Identify which cell holds the provided text, then report its [X, Y] central coordinate. 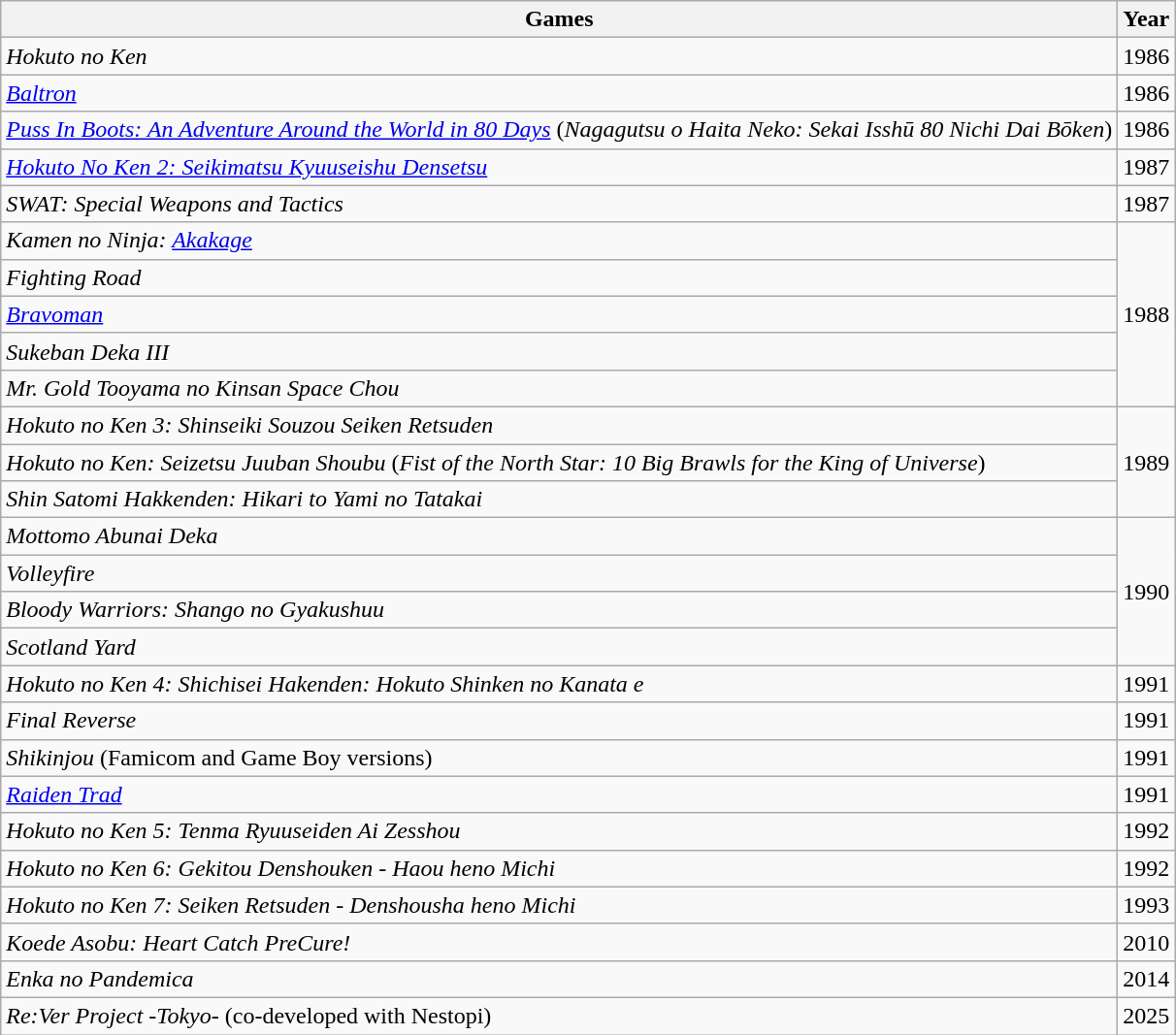
2014 [1147, 979]
Sukeban Deka III [559, 351]
Puss In Boots: An Adventure Around the World in 80 Days (Nagagutsu o Haita Neko: Sekai Isshū 80 Nichi Dai Bōken) [559, 130]
2010 [1147, 942]
Bravoman [559, 314]
Enka no Pandemica [559, 979]
2025 [1147, 1016]
Year [1147, 19]
Hokuto No Ken 2: Seikimatsu Kyuuseishu Densetsu [559, 167]
Bloody Warriors: Shango no Gyakushuu [559, 610]
Hokuto no Ken [559, 56]
Mr. Gold Tooyama no Kinsan Space Chou [559, 388]
Hokuto no Ken 3: Shinseiki Souzou Seiken Retsuden [559, 425]
Raiden Trad [559, 794]
Kamen no Ninja: Akakage [559, 241]
Shin Satomi Hakkenden: Hikari to Yami no Tatakai [559, 500]
Baltron [559, 93]
Re:Ver Project -Tokyo- (co-developed with Nestopi) [559, 1016]
Hokuto no Ken: Seizetsu Juuban Shoubu (Fist of the North Star: 10 Big Brawls for the King of Universe) [559, 463]
Shikinjou (Famicom and Game Boy versions) [559, 758]
1990 [1147, 592]
Mottomo Abunai Deka [559, 536]
Hokuto no Ken 6: Gekitou Denshouken - Haou heno Michi [559, 868]
Scotland Yard [559, 647]
Games [559, 19]
SWAT: Special Weapons and Tactics [559, 204]
Fighting Road [559, 277]
Koede Asobu: Heart Catch PreCure! [559, 942]
1989 [1147, 462]
Hokuto no Ken 4: Shichisei Hakenden: Hokuto Shinken no Kanata e [559, 684]
1993 [1147, 905]
Hokuto no Ken 7: Seiken Retsuden - Denshousha heno Michi [559, 905]
1988 [1147, 314]
Volleyfire [559, 573]
Hokuto no Ken 5: Tenma Ryuuseiden Ai Zesshou [559, 831]
Final Reverse [559, 721]
